Pinpoint the cell where the given text exists, returning its (x, y) midpoint coordinate. 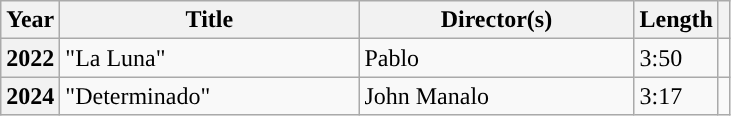
Pablo (496, 58)
"La Luna" (210, 58)
Length (676, 20)
2024 (30, 96)
Director(s) (496, 20)
3:17 (676, 96)
"Determinado" (210, 96)
2022 (30, 58)
Year (30, 20)
3:50 (676, 58)
John Manalo (496, 96)
Title (210, 20)
